Locate the cell with the specified text and output its (x, y) center coordinate. 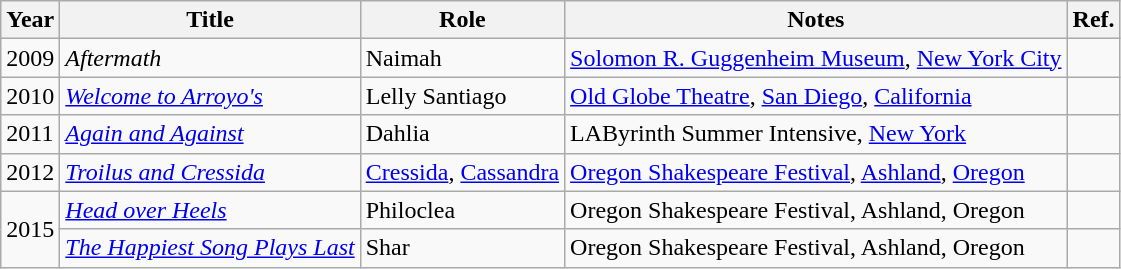
Head over Heels (210, 210)
Ref. (1094, 20)
Cressida, Cassandra (462, 172)
2011 (30, 134)
The Happiest Song Plays Last (210, 248)
2015 (30, 229)
Dahlia (462, 134)
Again and Against (210, 134)
Lelly Santiago (462, 96)
Year (30, 20)
2010 (30, 96)
Philoclea (462, 210)
Solomon R. Guggenheim Museum, New York City (816, 58)
Naimah (462, 58)
2009 (30, 58)
Notes (816, 20)
2012 (30, 172)
LAByrinth Summer Intensive, New York (816, 134)
Aftermath (210, 58)
Old Globe Theatre, San Diego, California (816, 96)
Shar (462, 248)
Role (462, 20)
Title (210, 20)
Welcome to Arroyo's (210, 96)
Troilus and Cressida (210, 172)
